For the text-containing cell, return its midpoint in [X, Y] coordinate format. 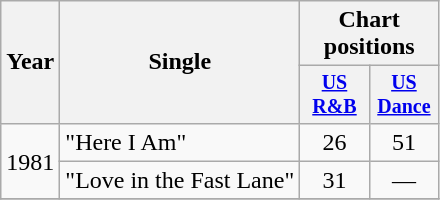
Chart positions [370, 34]
Year [30, 62]
"Here I Am" [180, 142]
USDance [404, 94]
26 [334, 142]
"Love in the Fast Lane" [180, 180]
1981 [30, 161]
Single [180, 62]
USR&B [334, 94]
— [404, 180]
51 [404, 142]
31 [334, 180]
